Extract the (X, Y) coordinate from the center of the cell holding the provided text.  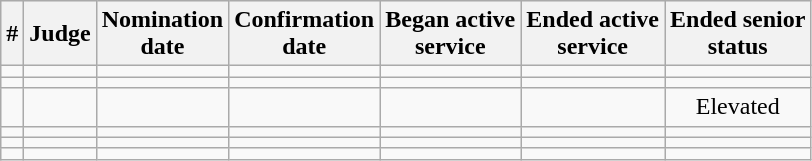
Began activeservice (450, 34)
Judge (60, 34)
Ended seniorstatus (737, 34)
Nominationdate (162, 34)
Confirmationdate (304, 34)
Ended activeservice (593, 34)
# (12, 34)
Elevated (737, 107)
